Locate the cell with the specified text and output its (x, y) center coordinate. 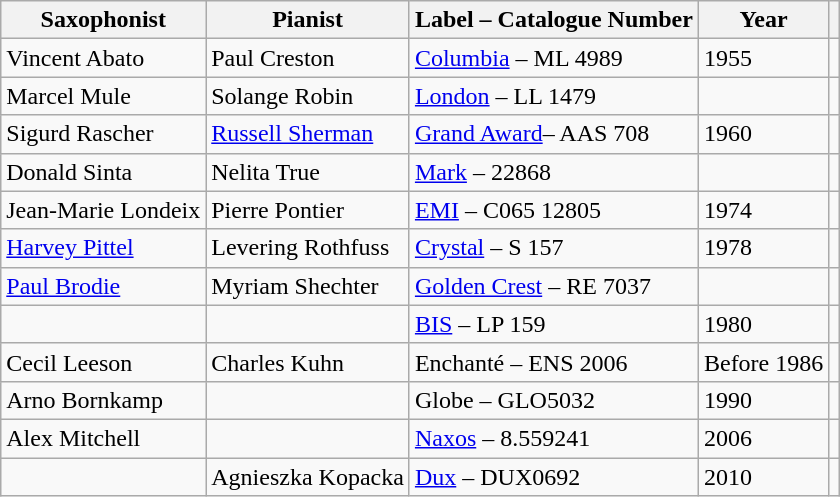
Russell Sherman (308, 134)
Solange Robin (308, 96)
1955 (763, 58)
Nelita True (308, 172)
Label – Catalogue Number (554, 20)
Saxophonist (104, 20)
Cecil Leeson (104, 362)
1978 (763, 248)
Myriam Shechter (308, 286)
Harvey Pittel (104, 248)
Enchanté – ENS 2006 (554, 362)
1974 (763, 210)
Grand Award– AAS 708 (554, 134)
Sigurd Rascher (104, 134)
Marcel Mule (104, 96)
Paul Creston (308, 58)
Jean-Marie Londeix (104, 210)
1990 (763, 400)
1980 (763, 324)
Naxos – 8.559241 (554, 438)
Globe – GLO5032 (554, 400)
Donald Sinta (104, 172)
2010 (763, 477)
Arno Bornkamp (104, 400)
Year (763, 20)
Vincent Abato (104, 58)
2006 (763, 438)
Mark – 22868 (554, 172)
Golden Crest – RE 7037 (554, 286)
BIS – LP 159 (554, 324)
1960 (763, 134)
Columbia – ML 4989 (554, 58)
Charles Kuhn (308, 362)
Paul Brodie (104, 286)
Agnieszka Kopacka (308, 477)
London – LL 1479 (554, 96)
Before 1986 (763, 362)
Pierre Pontier (308, 210)
EMI – C065 12805 (554, 210)
Levering Rothfuss (308, 248)
Crystal – S 157 (554, 248)
Alex Mitchell (104, 438)
Pianist (308, 20)
Dux – DUX0692 (554, 477)
